Return the (x, y) coordinate for the center point of the cell that contains the specified text.  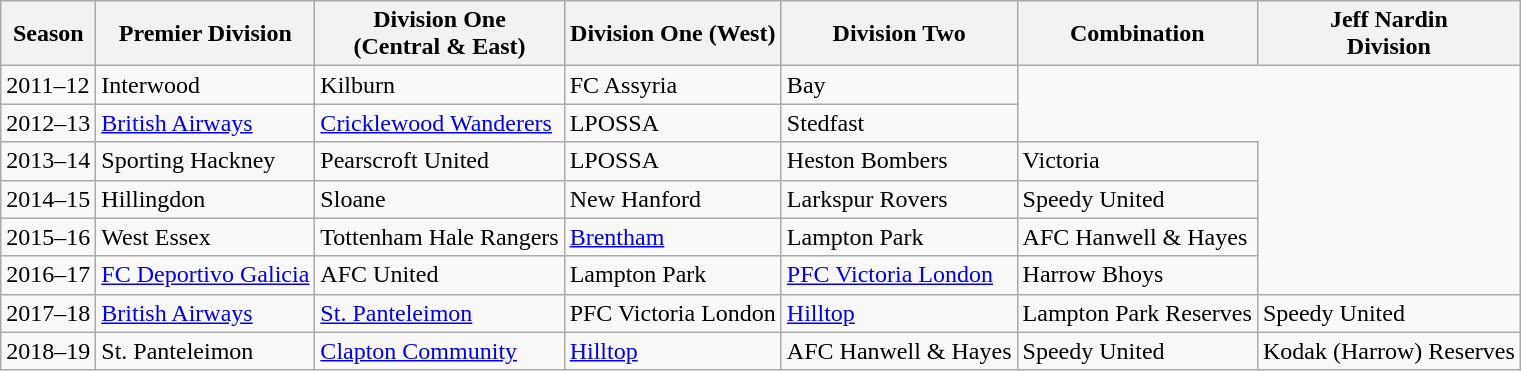
Combination (1137, 34)
Division One (West) (672, 34)
Interwood (206, 85)
Kilburn (440, 85)
Season (48, 34)
2011–12 (48, 85)
Stedfast (899, 123)
West Essex (206, 237)
Clapton Community (440, 351)
FC Deportivo Galicia (206, 275)
Cricklewood Wanderers (440, 123)
Bay (899, 85)
2014–15 (48, 199)
Hillingdon (206, 199)
Tottenham Hale Rangers (440, 237)
AFC United (440, 275)
Sloane (440, 199)
2017–18 (48, 313)
Lampton Park Reserves (1137, 313)
2015–16 (48, 237)
Kodak (Harrow) Reserves (1388, 351)
Brentham (672, 237)
Larkspur Rovers (899, 199)
New Hanford (672, 199)
Victoria (1137, 161)
Pearscroft United (440, 161)
2013–14 (48, 161)
Division One (Central & East) (440, 34)
2016–17 (48, 275)
Jeff Nardin Division (1388, 34)
Harrow Bhoys (1137, 275)
Premier Division (206, 34)
FC Assyria (672, 85)
2018–19 (48, 351)
Heston Bombers (899, 161)
Division Two (899, 34)
2012–13 (48, 123)
Sporting Hackney (206, 161)
